Scan for the cell matching the given text and deliver its (X, Y) coordinate at center. 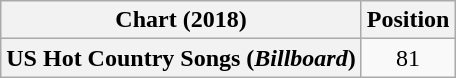
81 (408, 58)
Chart (2018) (181, 20)
US Hot Country Songs (Billboard) (181, 58)
Position (408, 20)
